From the cell containing the given text, extract its center point as (X, Y) coordinate. 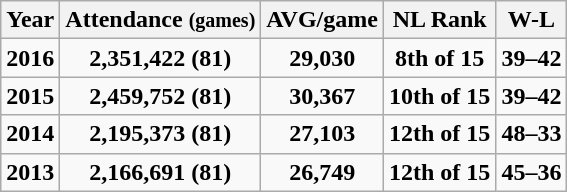
2013 (30, 172)
30,367 (322, 96)
2,459,752 (81) (160, 96)
2,166,691 (81) (160, 172)
2014 (30, 134)
NL Rank (439, 20)
8th of 15 (439, 58)
2016 (30, 58)
W-L (532, 20)
27,103 (322, 134)
48–33 (532, 134)
26,749 (322, 172)
45–36 (532, 172)
AVG/game (322, 20)
2,351,422 (81) (160, 58)
2,195,373 (81) (160, 134)
29,030 (322, 58)
Year (30, 20)
2015 (30, 96)
Attendance (games) (160, 20)
10th of 15 (439, 96)
